Capture the cell that displays the provided text and extract its [X, Y] central coordinate. 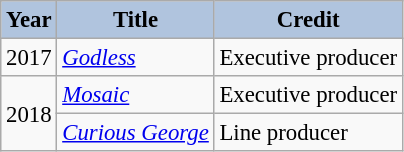
Title [136, 20]
Curious George [136, 133]
2018 [29, 114]
Credit [308, 20]
Godless [136, 58]
Year [29, 20]
2017 [29, 58]
Line producer [308, 133]
Mosaic [136, 95]
